For the text-containing cell, return its midpoint in [X, Y] coordinate format. 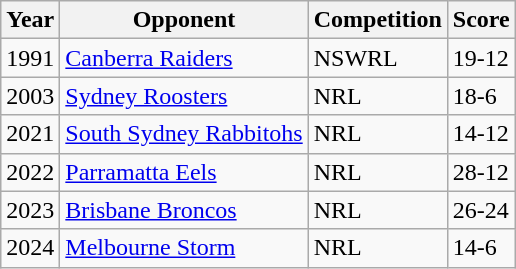
26-24 [481, 210]
2023 [30, 210]
19-12 [481, 58]
Parramatta Eels [184, 172]
2024 [30, 248]
2021 [30, 134]
Canberra Raiders [184, 58]
14-6 [481, 248]
Year [30, 20]
14-12 [481, 134]
28-12 [481, 172]
Opponent [184, 20]
Brisbane Broncos [184, 210]
18-6 [481, 96]
NSWRL [378, 58]
Competition [378, 20]
Melbourne Storm [184, 248]
2022 [30, 172]
South Sydney Rabbitohs [184, 134]
2003 [30, 96]
1991 [30, 58]
Score [481, 20]
Sydney Roosters [184, 96]
